Pinpoint the cell where the given text exists, returning its (x, y) midpoint coordinate. 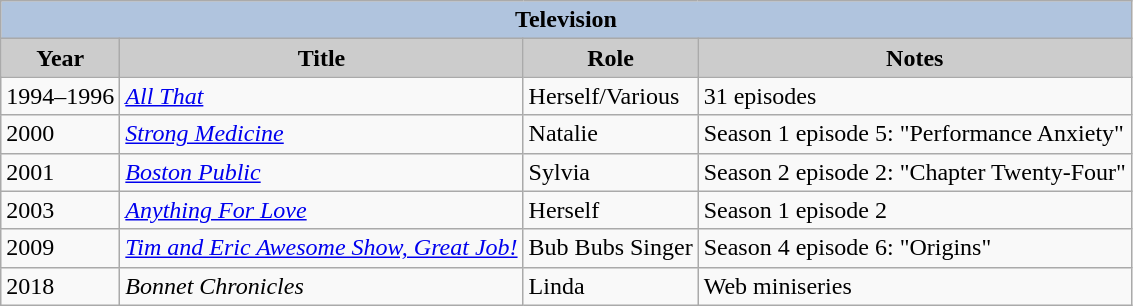
Herself (610, 210)
Season 1 episode 2 (914, 210)
All That (322, 96)
Season 1 episode 5: "Performance Anxiety" (914, 134)
2000 (60, 134)
Anything For Love (322, 210)
2018 (60, 286)
Linda (610, 286)
Herself/Various (610, 96)
Role (610, 58)
Boston Public (322, 172)
Title (322, 58)
Natalie (610, 134)
2009 (60, 248)
Bub Bubs Singer (610, 248)
Year (60, 58)
Tim and Eric Awesome Show, Great Job! (322, 248)
2003 (60, 210)
Television (566, 20)
Web miniseries (914, 286)
Season 2 episode 2: "Chapter Twenty-Four" (914, 172)
Bonnet Chronicles (322, 286)
1994–1996 (60, 96)
31 episodes (914, 96)
2001 (60, 172)
Notes (914, 58)
Strong Medicine (322, 134)
Season 4 episode 6: "Origins" (914, 248)
Sylvia (610, 172)
